Identify which cell holds the provided text, then report its [x, y] central coordinate. 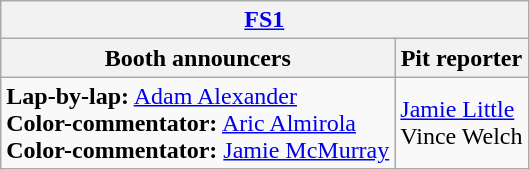
Lap-by-lap: Adam AlexanderColor-commentator: Aric AlmirolaColor-commentator: Jamie McMurray [198, 123]
Jamie LittleVince Welch [462, 123]
Pit reporter [462, 58]
FS1 [264, 20]
Booth announcers [198, 58]
